Extract the [X, Y] coordinate from the center of the cell holding the provided text.  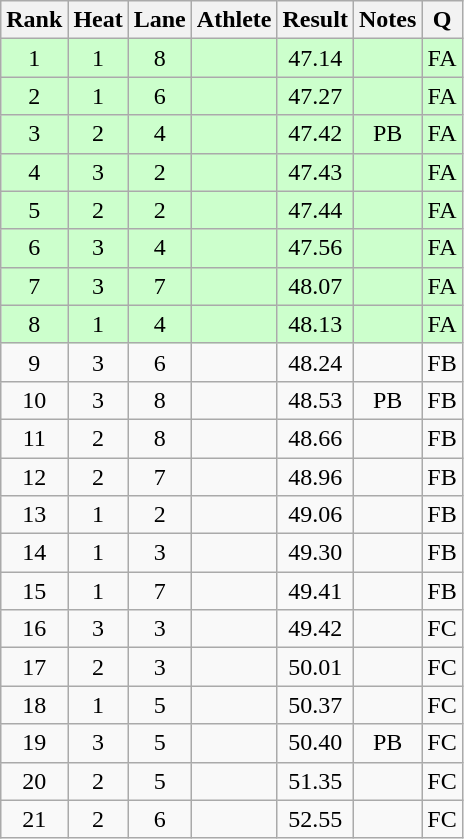
21 [34, 819]
Heat [98, 20]
50.40 [315, 743]
Notes [387, 20]
49.30 [315, 553]
49.41 [315, 591]
10 [34, 400]
48.07 [315, 286]
16 [34, 629]
Lane [160, 20]
47.44 [315, 210]
Result [315, 20]
48.53 [315, 400]
20 [34, 781]
Q [442, 20]
Rank [34, 20]
48.13 [315, 324]
11 [34, 438]
49.06 [315, 515]
47.56 [315, 248]
17 [34, 667]
51.35 [315, 781]
50.37 [315, 705]
52.55 [315, 819]
48.66 [315, 438]
Athlete [234, 20]
18 [34, 705]
9 [34, 362]
47.43 [315, 172]
48.24 [315, 362]
15 [34, 591]
50.01 [315, 667]
14 [34, 553]
49.42 [315, 629]
13 [34, 515]
47.27 [315, 96]
47.14 [315, 58]
48.96 [315, 477]
12 [34, 477]
19 [34, 743]
47.42 [315, 134]
